Output the (x, y) coordinate of the center of the cell containing the given text.  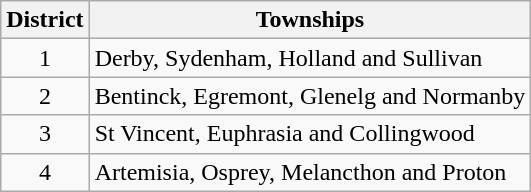
Artemisia, Osprey, Melancthon and Proton (310, 172)
3 (45, 134)
1 (45, 58)
Bentinck, Egremont, Glenelg and Normanby (310, 96)
District (45, 20)
Townships (310, 20)
Derby, Sydenham, Holland and Sullivan (310, 58)
2 (45, 96)
St Vincent, Euphrasia and Collingwood (310, 134)
4 (45, 172)
